From the cell containing the given text, extract its center point as [x, y] coordinate. 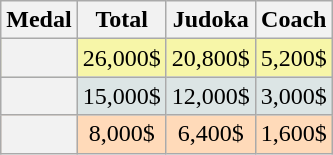
Medal [39, 20]
Coach [294, 20]
6,400$ [210, 134]
8,000$ [122, 134]
26,000$ [122, 58]
12,000$ [210, 96]
5,200$ [294, 58]
20,800$ [210, 58]
1,600$ [294, 134]
Total [122, 20]
Judoka [210, 20]
15,000$ [122, 96]
3,000$ [294, 96]
